Find where the given text appears and provide that cell's center as (X, Y) coordinate. 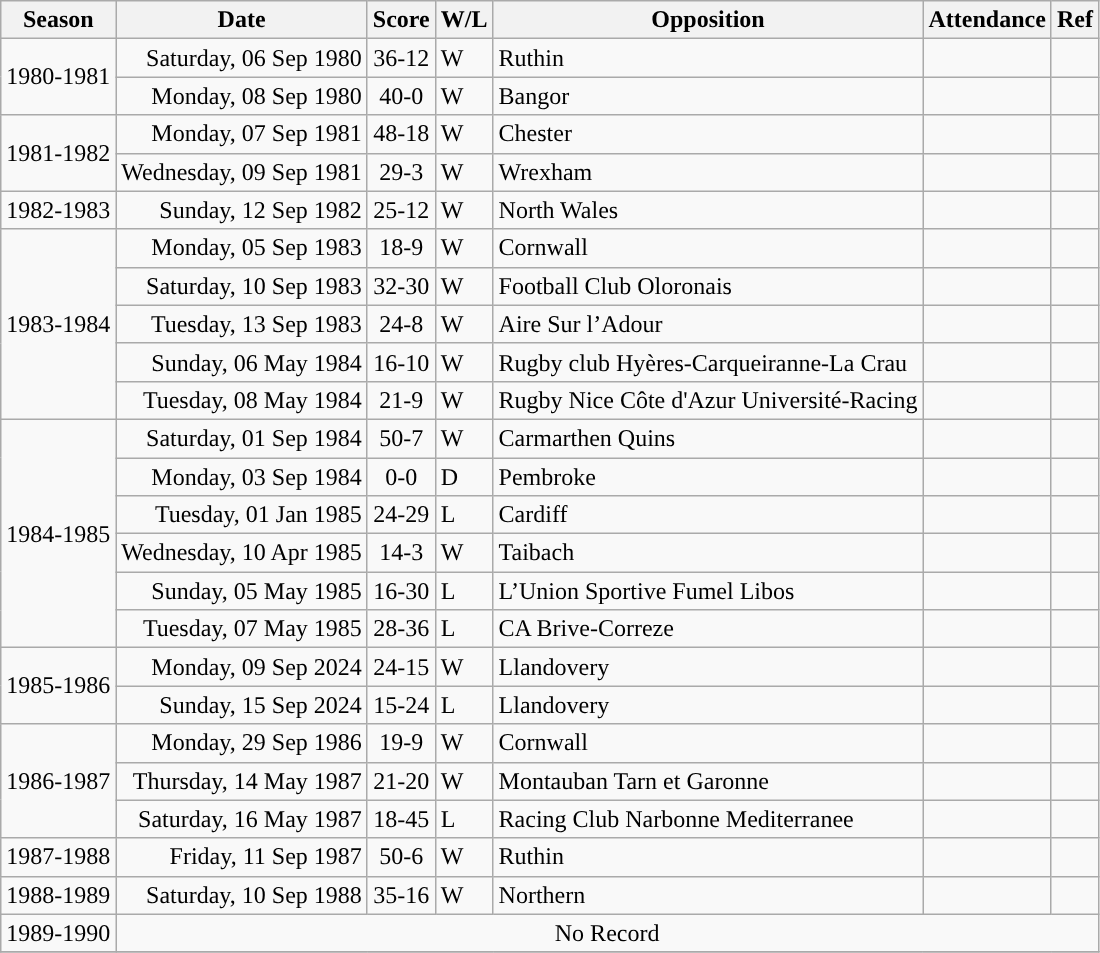
48-18 (401, 134)
1982-1983 (58, 210)
Saturday, 06 Sep 1980 (242, 58)
21-20 (401, 781)
Monday, 03 Sep 1984 (242, 477)
28-36 (401, 629)
Score (401, 20)
Saturday, 16 May 1987 (242, 819)
40-0 (401, 96)
Season (58, 20)
35-16 (401, 895)
19-9 (401, 743)
18-45 (401, 819)
Racing Club Narbonne Mediterranee (708, 819)
15-24 (401, 705)
Wednesday, 10 Apr 1985 (242, 553)
Pembroke (708, 477)
Cardiff (708, 515)
Saturday, 10 Sep 1988 (242, 895)
16-10 (401, 362)
Rugby club Hyères-Carqueiranne-La Crau (708, 362)
W/L (464, 20)
Aire Sur l’Adour (708, 324)
Monday, 05 Sep 1983 (242, 248)
1981-1982 (58, 153)
Ref (1074, 20)
Tuesday, 13 Sep 1983 (242, 324)
29-3 (401, 172)
Football Club Oloronais (708, 286)
Date (242, 20)
21-9 (401, 400)
North Wales (708, 210)
Monday, 08 Sep 1980 (242, 96)
50-6 (401, 857)
16-30 (401, 591)
Chester (708, 134)
Wrexham (708, 172)
1985-1986 (58, 686)
24-15 (401, 667)
14-3 (401, 553)
36-12 (401, 58)
D (464, 477)
Montauban Tarn et Garonne (708, 781)
Opposition (708, 20)
Monday, 07 Sep 1981 (242, 134)
Sunday, 05 May 1985 (242, 591)
Saturday, 10 Sep 1983 (242, 286)
Tuesday, 08 May 1984 (242, 400)
1987-1988 (58, 857)
Taibach (708, 553)
25-12 (401, 210)
24-8 (401, 324)
1989-1990 (58, 933)
18-9 (401, 248)
1984-1985 (58, 533)
1980-1981 (58, 77)
CA Brive-Correze (708, 629)
Sunday, 06 May 1984 (242, 362)
1986-1987 (58, 781)
Rugby Nice Côte d'Azur Université-Racing (708, 400)
Friday, 11 Sep 1987 (242, 857)
Tuesday, 01 Jan 1985 (242, 515)
Wednesday, 09 Sep 1981 (242, 172)
1983-1984 (58, 324)
No Record (608, 933)
Thursday, 14 May 1987 (242, 781)
L’Union Sportive Fumel Libos (708, 591)
24-29 (401, 515)
Attendance (987, 20)
Sunday, 12 Sep 1982 (242, 210)
Saturday, 01 Sep 1984 (242, 438)
1988-1989 (58, 895)
Carmarthen Quins (708, 438)
32-30 (401, 286)
Sunday, 15 Sep 2024 (242, 705)
Northern (708, 895)
Monday, 09 Sep 2024 (242, 667)
Tuesday, 07 May 1985 (242, 629)
0-0 (401, 477)
Monday, 29 Sep 1986 (242, 743)
Bangor (708, 96)
50-7 (401, 438)
